Capture the cell that displays the provided text and extract its [X, Y] central coordinate. 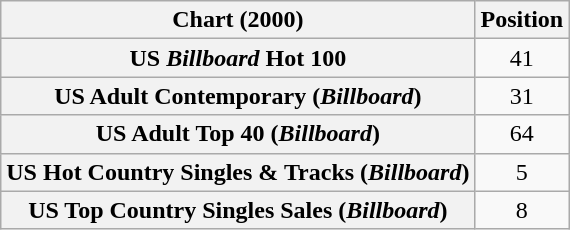
8 [522, 210]
US Adult Contemporary (Billboard) [238, 96]
US Adult Top 40 (Billboard) [238, 134]
5 [522, 172]
41 [522, 58]
US Hot Country Singles & Tracks (Billboard) [238, 172]
Chart (2000) [238, 20]
31 [522, 96]
US Top Country Singles Sales (Billboard) [238, 210]
US Billboard Hot 100 [238, 58]
Position [522, 20]
64 [522, 134]
